Extract the [x, y] coordinate from the center of the cell holding the provided text.  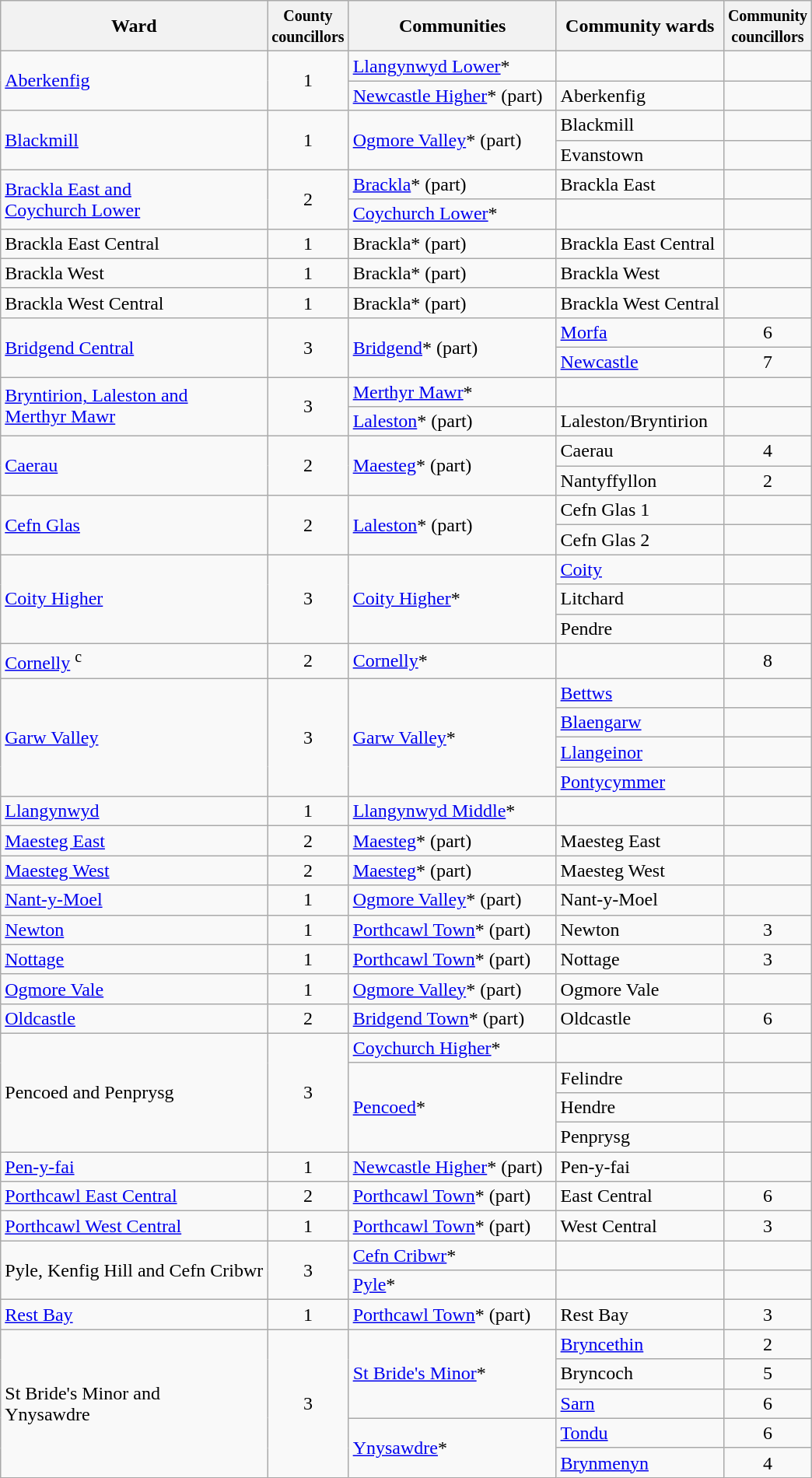
Community wards [639, 26]
Coity Higher* [453, 599]
St Bride's Minor andYnysawdre [134, 1403]
Llangeinor [639, 752]
Countycouncillors [308, 26]
Cornelly c [134, 661]
Bryncethin [639, 1344]
Felindre [639, 1077]
Porthcawl East Central [134, 1196]
Coychurch Lower* [453, 214]
Brackla East [639, 184]
Nantyffyllon [639, 481]
Cefn Glas 1 [639, 510]
Brackla East andCoychurch Lower [134, 199]
Garw Valley* [453, 737]
Llangynwyd Middle* [453, 811]
Llangynwyd Lower* [453, 66]
Bryntirion, Laleston andMerthyr Mawr [134, 406]
Blaengarw [639, 723]
Communitycouncillors [767, 26]
Bridgend Town* (part) [453, 1018]
Porthcawl West Central [134, 1226]
Pendre [639, 629]
Garw Valley [134, 737]
Hendre [639, 1107]
Brynmenyn [639, 1462]
Pencoed and Penprysg [134, 1092]
5 [767, 1374]
Pyle* [453, 1285]
West Central [639, 1226]
Penprysg [639, 1137]
Bridgend* (part) [453, 347]
Communities [453, 26]
Sarn [639, 1403]
Llangynwyd [134, 811]
Ward [134, 26]
Pontycymmer [639, 782]
Cefn Glas [134, 525]
Pencoed* [453, 1107]
Pyle, Kenfig Hill and Cefn Cribwr [134, 1270]
St Bride's Minor* [453, 1374]
Coychurch Higher* [453, 1048]
Litchard [639, 599]
Merthyr Mawr* [453, 391]
Coity [639, 569]
Cefn Glas 2 [639, 540]
Bettws [639, 693]
7 [767, 362]
Newcastle [639, 362]
Coity Higher [134, 599]
8 [767, 661]
East Central [639, 1196]
Morfa [639, 332]
Bryncoch [639, 1374]
Tondu [639, 1433]
Bridgend Central [134, 347]
Laleston/Bryntirion [639, 422]
Cefn Cribwr* [453, 1256]
Cornelly* [453, 661]
Ynysawdre* [453, 1448]
Evanstown [639, 155]
